Identify which cell holds the provided text, then report its [x, y] central coordinate. 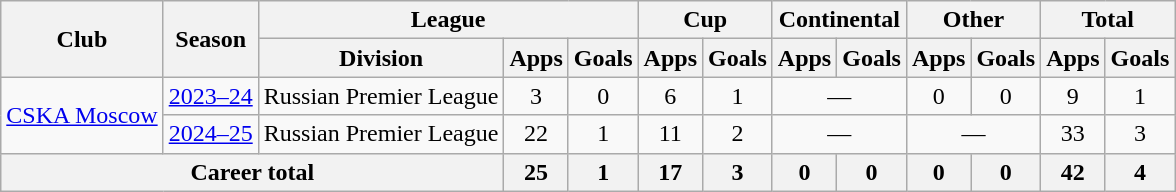
CSKA Moscow [82, 115]
Club [82, 39]
9 [1073, 96]
25 [536, 172]
11 [670, 134]
Cup [705, 20]
33 [1073, 134]
Continental [839, 20]
6 [670, 96]
17 [670, 172]
2024–25 [210, 134]
42 [1073, 172]
22 [536, 134]
Career total [252, 172]
2 [738, 134]
Total [1108, 20]
Division [381, 58]
Other [973, 20]
League [448, 20]
Season [210, 39]
4 [1140, 172]
2023–24 [210, 96]
